Locate the cell with the specified text and output its [X, Y] center coordinate. 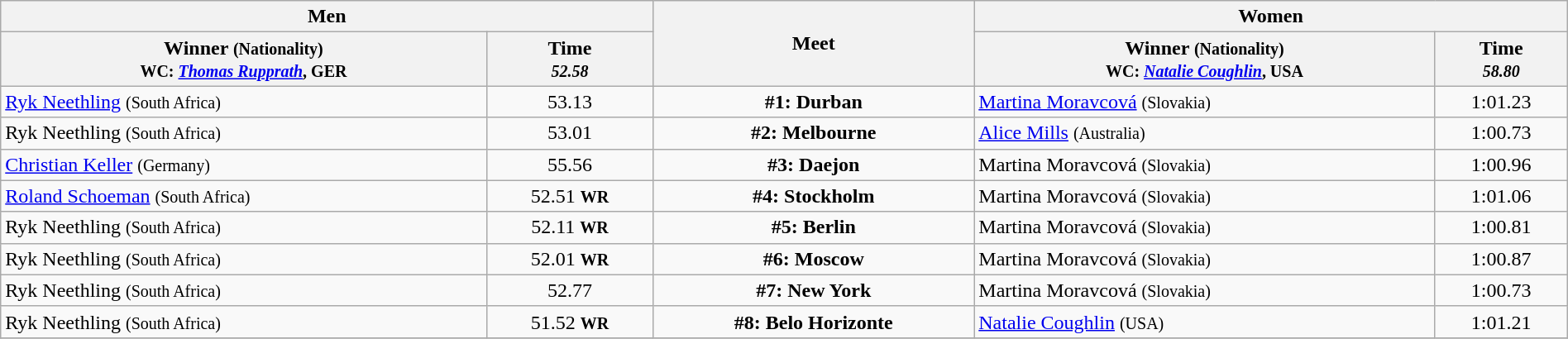
Winner (Nationality)WC: Natalie Coughlin, USA [1204, 60]
1:01.21 [1501, 322]
#8: Belo Horizonte [814, 322]
52.77 [570, 290]
Natalie Coughlin (USA) [1204, 322]
52.01 WR [570, 259]
#2: Melbourne [814, 133]
#7: New York [814, 290]
#3: Daejon [814, 165]
53.01 [570, 133]
1:01.06 [1501, 196]
Men [327, 17]
52.11 WR [570, 227]
Meet [814, 43]
53.13 [570, 102]
1:00.96 [1501, 165]
51.52 WR [570, 322]
52.51 WR [570, 196]
55.56 [570, 165]
Women [1270, 17]
Roland Schoeman (South Africa) [243, 196]
Christian Keller (Germany) [243, 165]
Winner (Nationality)WC: Thomas Rupprath, GER [243, 60]
#4: Stockholm [814, 196]
1:00.81 [1501, 227]
#1: Durban [814, 102]
#6: Moscow [814, 259]
1:01.23 [1501, 102]
#5: Berlin [814, 227]
Alice Mills (Australia) [1204, 133]
1:00.87 [1501, 259]
Time58.80 [1501, 60]
Time52.58 [570, 60]
